For the text-containing cell, return its midpoint in (X, Y) coordinate format. 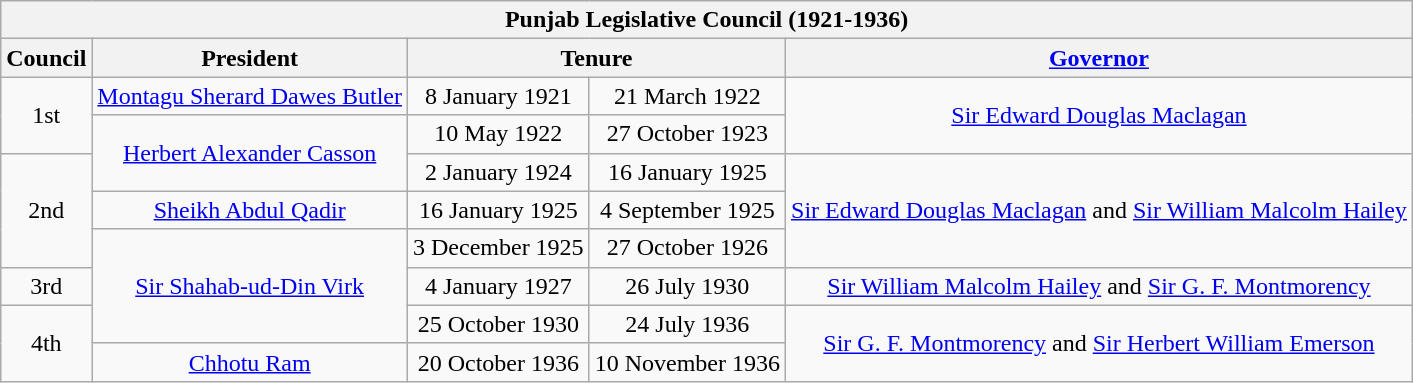
Sir Edward Douglas Maclagan (1100, 115)
Tenure (596, 58)
Sir G. F. Montmorency and Sir Herbert William Emerson (1100, 343)
27 October 1923 (687, 134)
Sir Edward Douglas Maclagan and Sir William Malcolm Hailey (1100, 210)
1st (46, 115)
4th (46, 343)
Punjab Legislative Council (1921-1936) (707, 20)
Sir William Malcolm Hailey and Sir G. F. Montmorency (1100, 286)
2nd (46, 210)
10 May 1922 (498, 134)
Council (46, 58)
24 July 1936 (687, 324)
4 September 1925 (687, 210)
20 October 1936 (498, 362)
Sir Shahab-ud-Din Virk (250, 286)
26 July 1930 (687, 286)
3rd (46, 286)
21 March 1922 (687, 96)
10 November 1936 (687, 362)
Sheikh Abdul Qadir (250, 210)
27 October 1926 (687, 248)
President (250, 58)
Montagu Sherard Dawes Butler (250, 96)
4 January 1927 (498, 286)
2 January 1924 (498, 172)
Herbert Alexander Casson (250, 153)
8 January 1921 (498, 96)
Chhotu Ram (250, 362)
3 December 1925 (498, 248)
Governor (1100, 58)
25 October 1930 (498, 324)
